Search for the cell housing the specified text and yield its (X, Y) center coordinate. 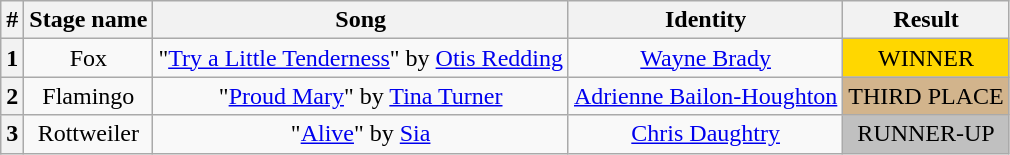
Result (926, 20)
Stage name (88, 20)
Identity (705, 20)
"Alive" by Sia (361, 134)
2 (12, 96)
3 (12, 134)
Flamingo (88, 96)
THIRD PLACE (926, 96)
WINNER (926, 58)
1 (12, 58)
Song (361, 20)
Adrienne Bailon-Houghton (705, 96)
Fox (88, 58)
"Proud Mary" by Tina Turner (361, 96)
Chris Daughtry (705, 134)
Wayne Brady (705, 58)
Rottweiler (88, 134)
# (12, 20)
RUNNER-UP (926, 134)
"Try a Little Tenderness" by Otis Redding (361, 58)
